Pinpoint the cell where the given text exists, returning its [X, Y] midpoint coordinate. 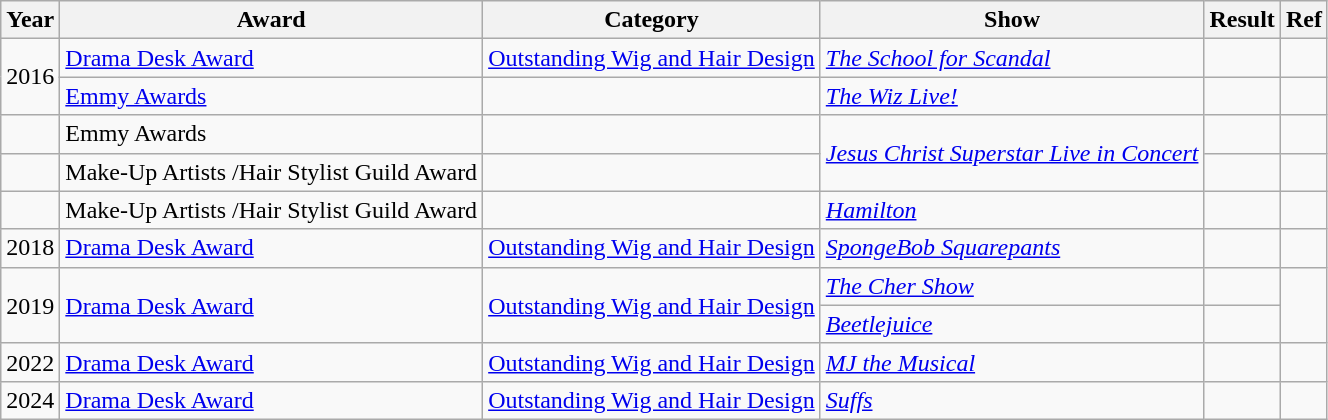
Jesus Christ Superstar Live in Concert [1012, 153]
Result [1242, 20]
The School for Scandal [1012, 58]
The Cher Show [1012, 286]
Suffs [1012, 400]
2022 [30, 362]
SpongeBob Squarepants [1012, 248]
Category [652, 20]
The Wiz Live! [1012, 96]
Year [30, 20]
Beetlejuice [1012, 324]
2019 [30, 305]
2024 [30, 400]
Show [1012, 20]
2018 [30, 248]
Award [272, 20]
2016 [30, 77]
Ref [1304, 20]
MJ the Musical [1012, 362]
Hamilton [1012, 210]
